Locate the cell with the specified text and output its [X, Y] center coordinate. 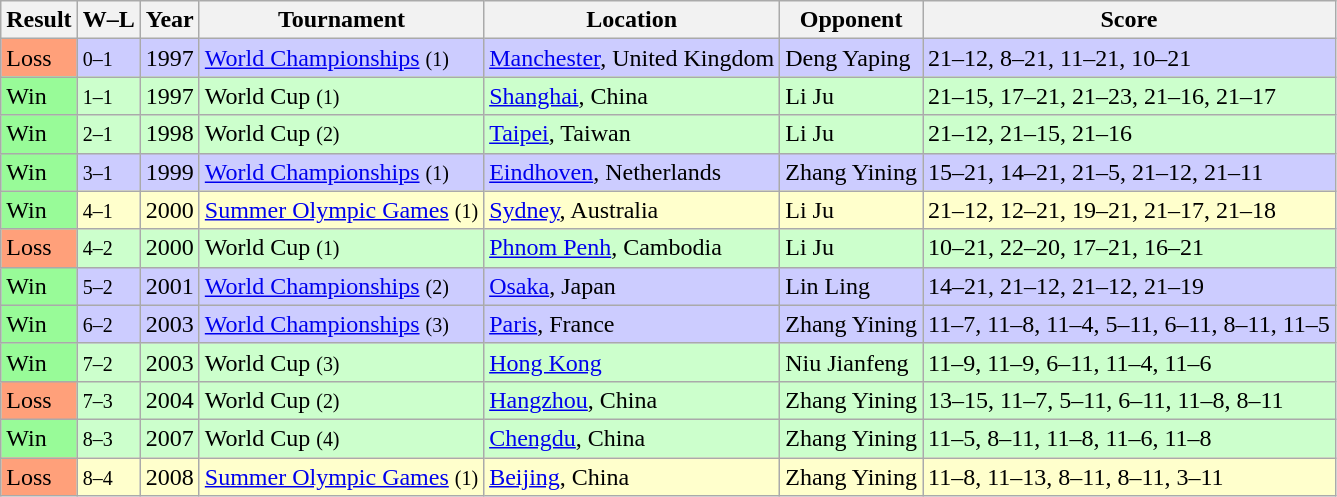
7–3 [108, 400]
Beijing, China [632, 477]
2–1 [108, 134]
1999 [170, 172]
8–3 [108, 438]
Eindhoven, Netherlands [632, 172]
14–21, 21–12, 21–12, 21–19 [1130, 286]
W–L [108, 20]
1–1 [108, 96]
Tournament [341, 20]
Opponent [852, 20]
6–2 [108, 324]
Osaka, Japan [632, 286]
7–2 [108, 362]
10–21, 22–20, 17–21, 16–21 [1130, 248]
15–21, 14–21, 21–5, 21–12, 21–11 [1130, 172]
Shanghai, China [632, 96]
2001 [170, 286]
Location [632, 20]
World Cup (4) [341, 438]
Phnom Penh, Cambodia [632, 248]
2008 [170, 477]
21–12, 21–15, 21–16 [1130, 134]
World Cup (3) [341, 362]
Result [39, 20]
Hong Kong [632, 362]
2004 [170, 400]
World Championships (3) [341, 324]
Lin Ling [852, 286]
World Championships (2) [341, 286]
11–9, 11–9, 6–11, 11–4, 11–6 [1130, 362]
5–2 [108, 286]
21–15, 17–21, 21–23, 21–16, 21–17 [1130, 96]
Hangzhou, China [632, 400]
21–12, 12–21, 19–21, 21–17, 21–18 [1130, 210]
Taipei, Taiwan [632, 134]
4–1 [108, 210]
3–1 [108, 172]
Sydney, Australia [632, 210]
0–1 [108, 58]
Manchester, United Kingdom [632, 58]
Deng Yaping [852, 58]
1998 [170, 134]
Paris, France [632, 324]
11–8, 11–13, 8–11, 8–11, 3–11 [1130, 477]
21–12, 8–21, 11–21, 10–21 [1130, 58]
2007 [170, 438]
Chengdu, China [632, 438]
Year [170, 20]
Niu Jianfeng [852, 362]
Score [1130, 20]
4–2 [108, 248]
13–15, 11–7, 5–11, 6–11, 11–8, 8–11 [1130, 400]
11–5, 8–11, 11–8, 11–6, 11–8 [1130, 438]
11–7, 11–8, 11–4, 5–11, 6–11, 8–11, 11–5 [1130, 324]
8–4 [108, 477]
